Return the (X, Y) coordinate for the center point of the cell that contains the specified text.  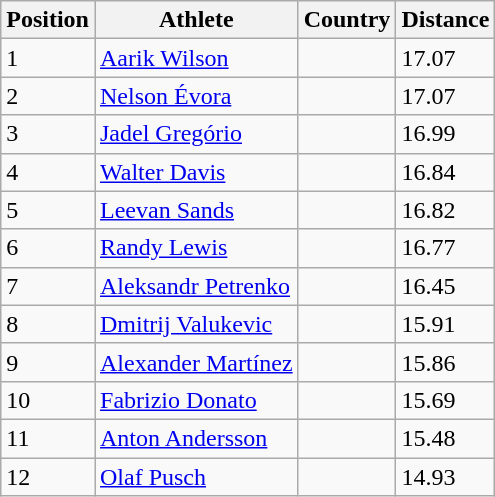
Nelson Évora (196, 96)
15.69 (446, 400)
16.84 (446, 172)
Athlete (196, 20)
5 (48, 210)
15.91 (446, 324)
Leevan Sands (196, 210)
15.86 (446, 362)
11 (48, 438)
Aarik Wilson (196, 58)
16.82 (446, 210)
Fabrizio Donato (196, 400)
12 (48, 477)
14.93 (446, 477)
1 (48, 58)
9 (48, 362)
Alexander Martínez (196, 362)
2 (48, 96)
6 (48, 248)
Walter Davis (196, 172)
15.48 (446, 438)
16.99 (446, 134)
4 (48, 172)
Anton Andersson (196, 438)
10 (48, 400)
Position (48, 20)
16.77 (446, 248)
8 (48, 324)
3 (48, 134)
Olaf Pusch (196, 477)
Randy Lewis (196, 248)
Country (347, 20)
7 (48, 286)
Jadel Gregório (196, 134)
Distance (446, 20)
Aleksandr Petrenko (196, 286)
16.45 (446, 286)
Dmitrij Valukevic (196, 324)
